For the text-containing cell, return its midpoint in [X, Y] coordinate format. 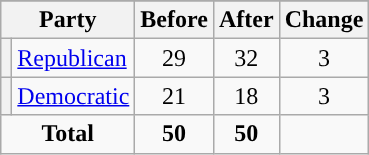
32 [246, 58]
Party [68, 20]
Total [68, 134]
Democratic [74, 96]
Before [174, 20]
After [246, 20]
18 [246, 96]
21 [174, 96]
Republican [74, 58]
Change [324, 20]
29 [174, 58]
